Output the [X, Y] coordinate of the center of the cell containing the given text.  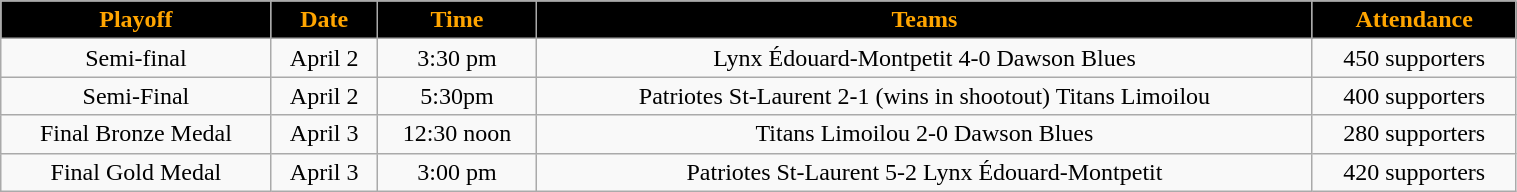
Semi-Final [136, 96]
Date [324, 20]
Lynx Édouard-Montpetit 4-0 Dawson Blues [925, 58]
Final Bronze Medal [136, 134]
Final Gold Medal [136, 172]
Teams [925, 20]
3:30 pm [456, 58]
450 supporters [1414, 58]
3:00 pm [456, 172]
400 supporters [1414, 96]
5:30pm [456, 96]
12:30 noon [456, 134]
420 supporters [1414, 172]
280 supporters [1414, 134]
Titans Limoilou 2-0 Dawson Blues [925, 134]
Playoff [136, 20]
Patriotes St-Laurent 2-1 (wins in shootout) Titans Limoilou [925, 96]
Patriotes St-Laurent 5-2 Lynx Édouard-Montpetit [925, 172]
Attendance [1414, 20]
Time [456, 20]
Semi-final [136, 58]
